Capture the cell that displays the provided text and extract its (x, y) central coordinate. 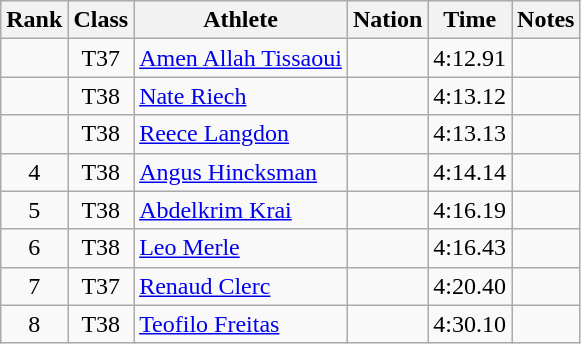
5 (34, 210)
7 (34, 286)
4:12.91 (470, 58)
4:13.12 (470, 96)
4 (34, 172)
Class (101, 20)
4:20.40 (470, 286)
4:16.43 (470, 248)
Time (470, 20)
Reece Langdon (241, 134)
Leo Merle (241, 248)
Amen Allah Tissaoui (241, 58)
Athlete (241, 20)
Renaud Clerc (241, 286)
Nation (387, 20)
4:16.19 (470, 210)
Angus Hincksman (241, 172)
Rank (34, 20)
Notes (546, 20)
8 (34, 324)
4:30.10 (470, 324)
4:13.13 (470, 134)
6 (34, 248)
Nate Riech (241, 96)
Abdelkrim Krai (241, 210)
4:14.14 (470, 172)
Teofilo Freitas (241, 324)
